From the cell containing the given text, extract its center point as (x, y) coordinate. 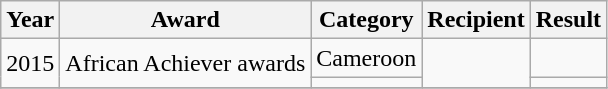
Recipient (476, 20)
Award (186, 20)
Cameroon (366, 58)
Result (568, 20)
Year (30, 20)
Category (366, 20)
African Achiever awards (186, 64)
2015 (30, 64)
